Output the (x, y) coordinate of the center of the cell containing the given text.  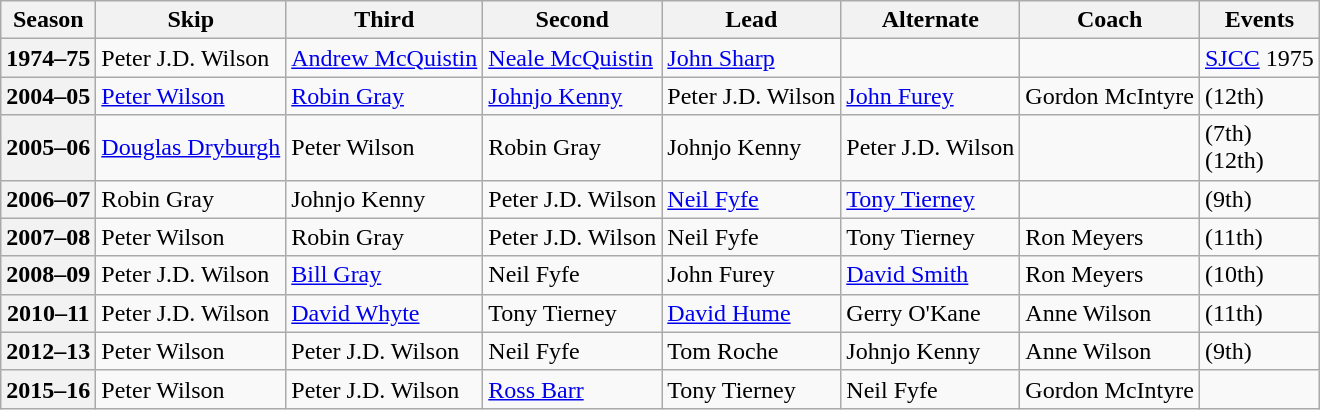
Lead (752, 20)
2012–13 (48, 351)
David Whyte (384, 313)
Douglas Dryburgh (191, 148)
2004–05 (48, 96)
Coach (1110, 20)
Skip (191, 20)
Neale McQuistin (572, 58)
John Sharp (752, 58)
2010–11 (48, 313)
Alternate (930, 20)
Gerry O'Kane (930, 313)
(7th) (12th) (1259, 148)
Bill Gray (384, 275)
2007–08 (48, 237)
Ross Barr (572, 389)
1974–75 (48, 58)
2015–16 (48, 389)
2006–07 (48, 199)
Second (572, 20)
David Smith (930, 275)
Andrew McQuistin (384, 58)
(12th) (1259, 96)
David Hume (752, 313)
Season (48, 20)
2008–09 (48, 275)
2005–06 (48, 148)
SJCC 1975 (1259, 58)
Tom Roche (752, 351)
Third (384, 20)
(10th) (1259, 275)
Events (1259, 20)
